Extract the (x, y) coordinate from the center of the cell holding the provided text.  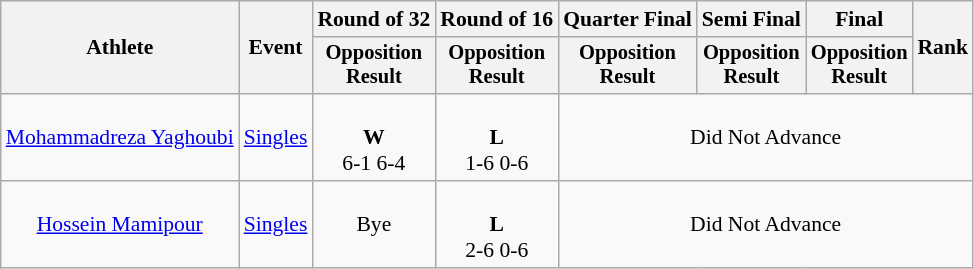
Athlete (120, 48)
L2-6 0-6 (496, 224)
Final (860, 19)
Round of 32 (374, 19)
Event (276, 48)
L1-6 0-6 (496, 138)
Semi Final (752, 19)
Bye (374, 224)
Round of 16 (496, 19)
Rank (942, 48)
Quarter Final (628, 19)
Hossein Mamipour (120, 224)
Mohammadreza Yaghoubi (120, 138)
W6-1 6-4 (374, 138)
